Detect which cell encompasses the target text, then output its [X, Y] center coordinate. 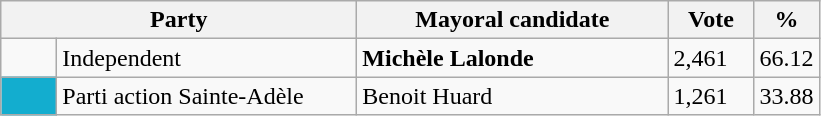
66.12 [786, 58]
Vote [711, 20]
2,461 [711, 58]
Independent [207, 58]
Party [179, 20]
% [786, 20]
33.88 [786, 96]
Benoit Huard [512, 96]
Parti action Sainte-Adèle [207, 96]
1,261 [711, 96]
Michèle Lalonde [512, 58]
Mayoral candidate [512, 20]
